From the cell containing the given text, extract its center point as [X, Y] coordinate. 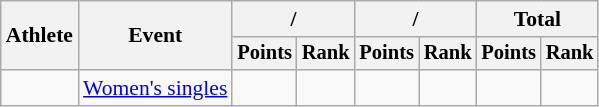
Event [155, 36]
Total [537, 19]
Athlete [40, 36]
Women's singles [155, 88]
